Return the (X, Y) coordinate for the center point of the cell that contains the specified text.  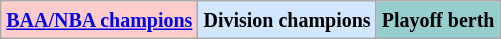
BAA/NBA champions (100, 20)
Playoff berth (438, 20)
Division champions (287, 20)
